Return (X, Y) of the center of cell containing provided text 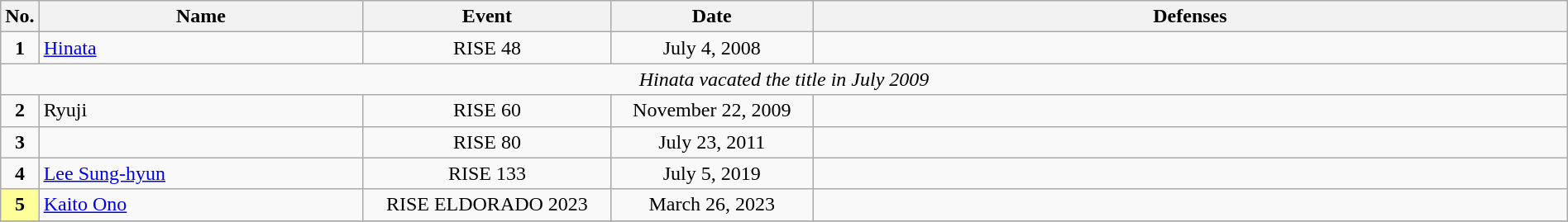
3 (20, 142)
Event (487, 17)
RISE 60 (487, 111)
No. (20, 17)
5 (20, 205)
Hinata (201, 48)
July 4, 2008 (712, 48)
2 (20, 111)
Kaito Ono (201, 205)
Lee Sung-hyun (201, 173)
RISE ELDORADO 2023 (487, 205)
Defenses (1191, 17)
RISE 80 (487, 142)
Ryuji (201, 111)
Hinata vacated the title in July 2009 (784, 79)
Date (712, 17)
Name (201, 17)
July 23, 2011 (712, 142)
March 26, 2023 (712, 205)
November 22, 2009 (712, 111)
1 (20, 48)
RISE 48 (487, 48)
RISE 133 (487, 173)
July 5, 2019 (712, 173)
4 (20, 173)
